Provide the [x, y] coordinate of the cell's center where the given text is located.  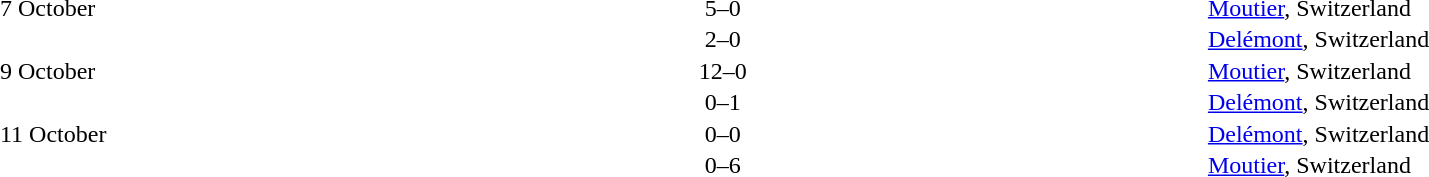
0–0 [723, 134]
0–1 [723, 103]
2–0 [723, 39]
12–0 [723, 71]
